Determine the (x, y) coordinate at the center of the cell enclosing the given text.  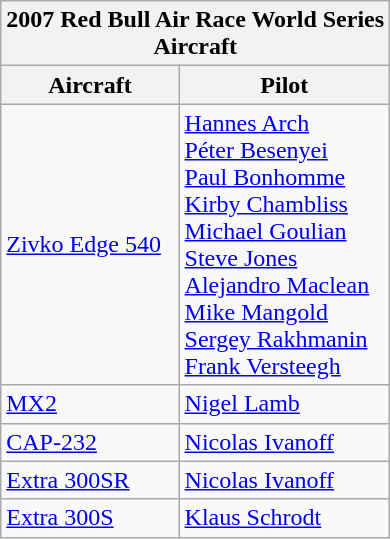
MX2 (90, 404)
Klaus Schrodt (284, 518)
Zivko Edge 540 (90, 244)
Hannes ArchPéter BesenyeiPaul BonhommeKirby ChamblissMichael GoulianSteve JonesAlejandro MacleanMike MangoldSergey RakhmaninFrank Versteegh (284, 244)
CAP-232 (90, 442)
2007 Red Bull Air Race World SeriesAircraft (196, 34)
Nigel Lamb (284, 404)
Extra 300SR (90, 480)
Aircraft (90, 85)
Extra 300S (90, 518)
Pilot (284, 85)
